Find where the given text appears and provide that cell's center as (X, Y) coordinate. 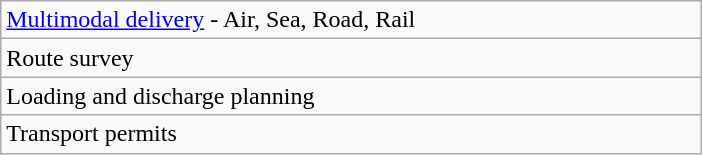
Transport permits (352, 134)
Loading and discharge planning (352, 96)
Route survey (352, 58)
Multimodal delivery - Air, Sea, Road, Rail (352, 20)
